Capture the cell that displays the provided text and extract its (X, Y) central coordinate. 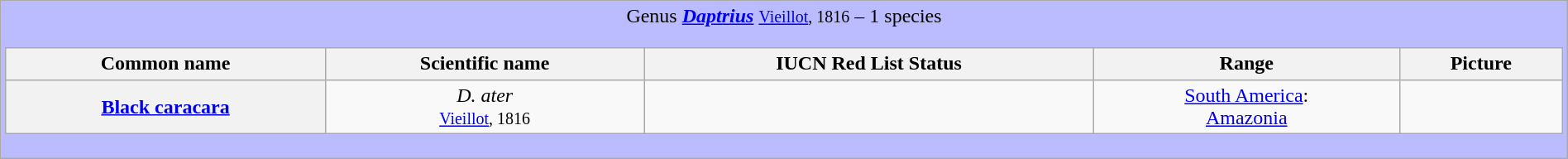
D. ater Vieillot, 1816 (485, 106)
South America:Amazonia (1247, 106)
Scientific name (485, 64)
Picture (1481, 64)
IUCN Red List Status (868, 64)
Black caracara (165, 106)
Common name (165, 64)
Range (1247, 64)
